Return the (x, y) coordinate for the center point of the cell that contains the specified text.  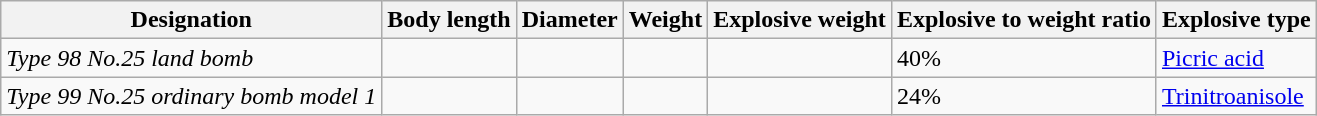
Explosive to weight ratio (1024, 20)
Designation (192, 20)
Type 98 No.25 land bomb (192, 58)
40% (1024, 58)
Explosive weight (800, 20)
Trinitroanisole (1236, 96)
Weight (665, 20)
Explosive type (1236, 20)
Diameter (570, 20)
Body length (449, 20)
Type 99 No.25 ordinary bomb model 1 (192, 96)
Picric acid (1236, 58)
24% (1024, 96)
